Pinpoint the cell where the given text exists, returning its [x, y] midpoint coordinate. 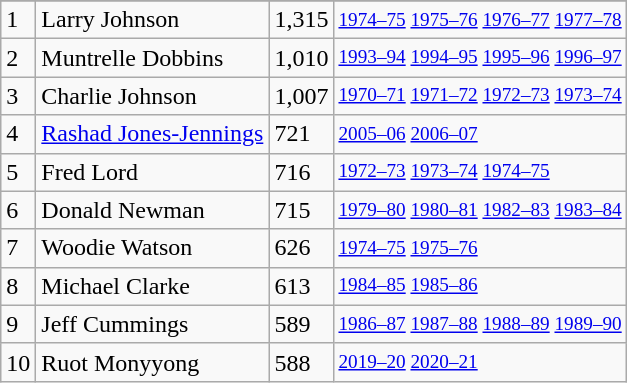
1,315 [302, 20]
Woodie Watson [152, 248]
2005–06 2006–07 [480, 134]
Charlie Johnson [152, 96]
721 [302, 134]
5 [18, 172]
589 [302, 324]
1974–75 1975–76 1976–77 1977–78 [480, 20]
588 [302, 362]
6 [18, 210]
2019–20 2020–21 [480, 362]
1986–87 1987–88 1988–89 1989–90 [480, 324]
613 [302, 286]
1979–80 1980–81 1982–83 1983–84 [480, 210]
1,007 [302, 96]
Larry Johnson [152, 20]
10 [18, 362]
1974–75 1975–76 [480, 248]
4 [18, 134]
1970–71 1971–72 1972–73 1973–74 [480, 96]
1984–85 1985–86 [480, 286]
Muntrelle Dobbins [152, 58]
9 [18, 324]
1993–94 1994–95 1995–96 1996–97 [480, 58]
1972–73 1973–74 1974–75 [480, 172]
Donald Newman [152, 210]
1 [18, 20]
626 [302, 248]
7 [18, 248]
3 [18, 96]
8 [18, 286]
1,010 [302, 58]
2 [18, 58]
716 [302, 172]
715 [302, 210]
Michael Clarke [152, 286]
Rashad Jones-Jennings [152, 134]
Jeff Cummings [152, 324]
Fred Lord [152, 172]
Ruot Monyyong [152, 362]
